For the text-containing cell, return its midpoint in (X, Y) coordinate format. 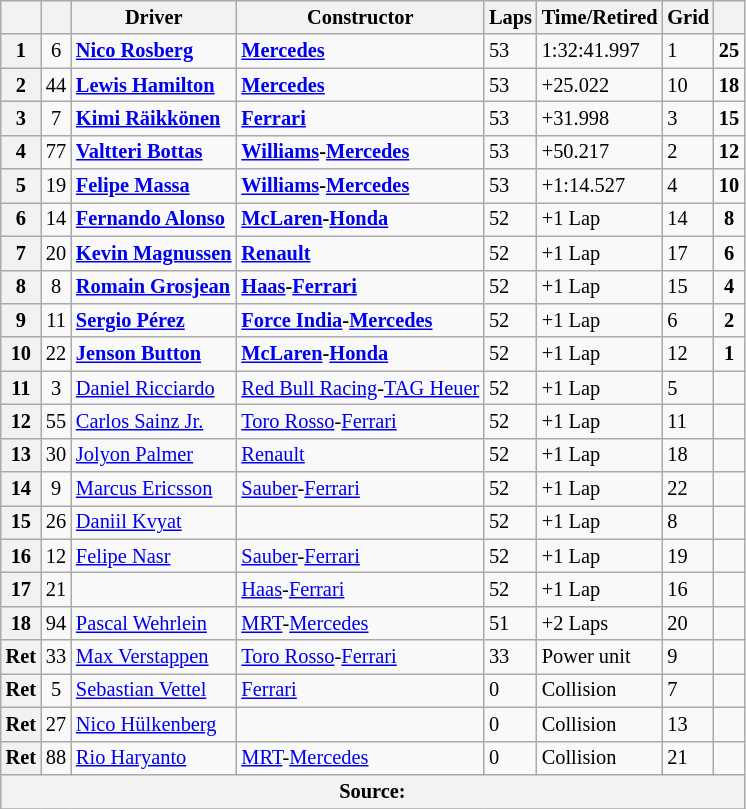
Felipe Nasr (154, 556)
+1:14.527 (600, 186)
Nico Hülkenberg (154, 724)
Laps (510, 17)
94 (56, 623)
Rio Haryanto (154, 758)
Fernando Alonso (154, 219)
51 (510, 623)
+25.022 (600, 85)
Nico Rosberg (154, 51)
Romain Grosjean (154, 287)
Felipe Massa (154, 186)
+2 Laps (600, 623)
Lewis Hamilton (154, 85)
Marcus Ericsson (154, 489)
44 (56, 85)
Red Bull Racing-TAG Heuer (360, 388)
77 (56, 152)
Kevin Magnussen (154, 253)
Carlos Sainz Jr. (154, 421)
27 (56, 724)
Power unit (600, 657)
Jolyon Palmer (154, 455)
30 (56, 455)
Grid (688, 17)
25 (729, 51)
Force India-Mercedes (360, 320)
Sebastian Vettel (154, 690)
Max Verstappen (154, 657)
Source: (372, 791)
1:32:41.997 (600, 51)
Constructor (360, 17)
Driver (154, 17)
Valtteri Bottas (154, 152)
Time/Retired (600, 17)
+31.998 (600, 118)
Pascal Wehrlein (154, 623)
Daniel Ricciardo (154, 388)
Daniil Kvyat (154, 522)
+50.217 (600, 152)
Sergio Pérez (154, 320)
88 (56, 758)
26 (56, 522)
Jenson Button (154, 354)
55 (56, 421)
Kimi Räikkönen (154, 118)
